Extract the [X, Y] coordinate from the center of the cell holding the provided text.  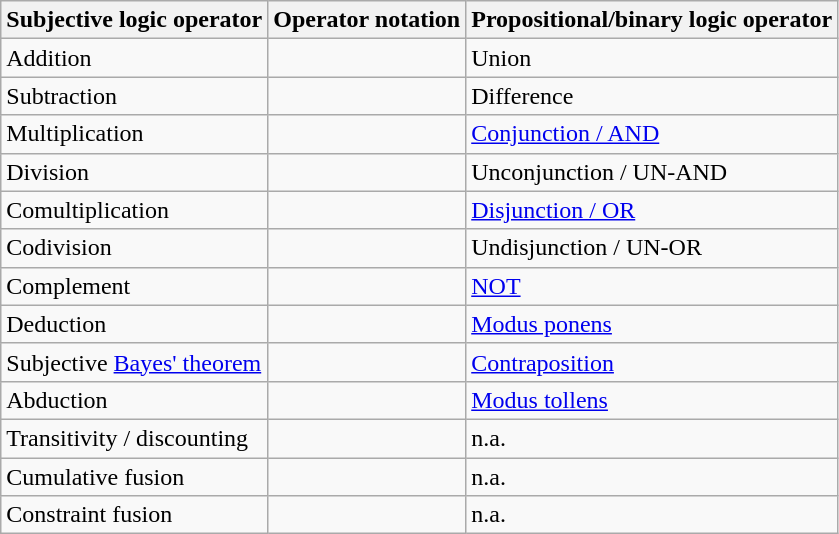
Conjunction / AND [652, 134]
Contraposition [652, 362]
Difference [652, 96]
Modus ponens [652, 324]
Abduction [134, 400]
Transitivity / discounting [134, 438]
Subjective Bayes' theorem [134, 362]
Unconjunction / UN-AND [652, 172]
Subtraction [134, 96]
NOT [652, 286]
Propositional/binary logic operator [652, 20]
Codivision [134, 248]
Deduction [134, 324]
Constraint fusion [134, 515]
Undisjunction / UN-OR [652, 248]
Disjunction / OR [652, 210]
Division [134, 172]
Complement [134, 286]
Cumulative fusion [134, 477]
Multiplication [134, 134]
Union [652, 58]
Operator notation [367, 20]
Subjective logic operator [134, 20]
Addition [134, 58]
Comultiplication [134, 210]
Modus tollens [652, 400]
